Output the [X, Y] coordinate of the center of the cell containing the given text.  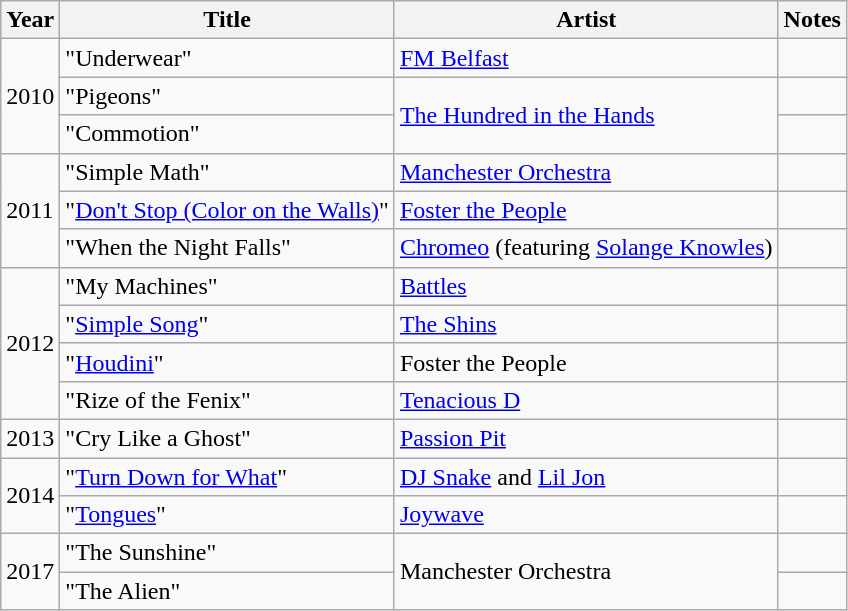
Artist [586, 20]
Tenacious D [586, 400]
Chromeo (featuring Solange Knowles) [586, 248]
"When the Night Falls" [228, 248]
"Don't Stop (Color on the Walls)" [228, 210]
The Shins [586, 324]
2014 [30, 496]
The Hundred in the Hands [586, 115]
"Underwear" [228, 58]
DJ Snake and Lil Jon [586, 477]
"Rize of the Fenix" [228, 400]
"Tongues" [228, 515]
2013 [30, 438]
"My Machines" [228, 286]
Notes [812, 20]
"Cry Like a Ghost" [228, 438]
"Houdini" [228, 362]
"The Alien" [228, 591]
Year [30, 20]
"Commotion" [228, 134]
FM Belfast [586, 58]
"Pigeons" [228, 96]
Battles [586, 286]
"Turn Down for What" [228, 477]
2011 [30, 210]
"Simple Math" [228, 172]
Passion Pit [586, 438]
2012 [30, 343]
Joywave [586, 515]
2010 [30, 96]
"Simple Song" [228, 324]
"The Sunshine" [228, 553]
2017 [30, 572]
Title [228, 20]
